Pinpoint the cell where the given text exists, returning its [x, y] midpoint coordinate. 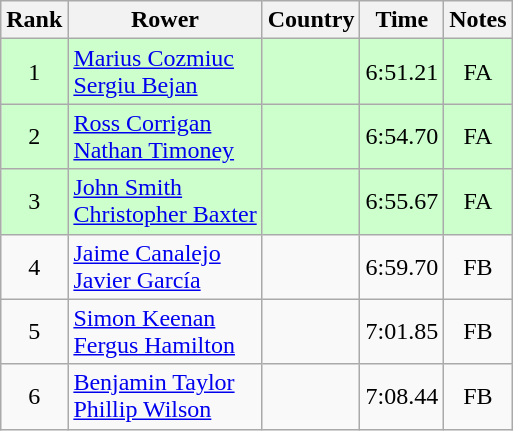
John SmithChristopher Baxter [165, 202]
Simon KeenanFergus Hamilton [165, 332]
7:01.85 [402, 332]
Time [402, 20]
5 [34, 332]
Rank [34, 20]
4 [34, 266]
Marius CozmiucSergiu Bejan [165, 72]
6:54.70 [402, 136]
Rower [165, 20]
6:55.67 [402, 202]
Benjamin TaylorPhillip Wilson [165, 396]
Country [311, 20]
Jaime CanalejoJavier García [165, 266]
2 [34, 136]
6:51.21 [402, 72]
6:59.70 [402, 266]
7:08.44 [402, 396]
1 [34, 72]
Notes [478, 20]
3 [34, 202]
Ross CorriganNathan Timoney [165, 136]
6 [34, 396]
